For the text-containing cell, return its midpoint in (X, Y) coordinate format. 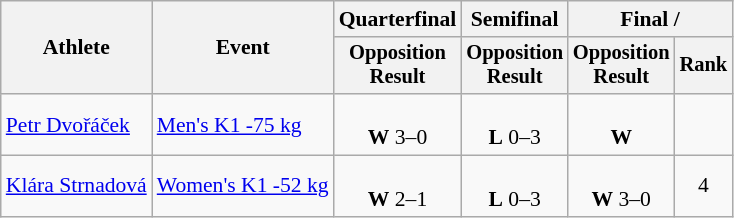
Men's K1 -75 kg (243, 124)
Rank (704, 66)
W (622, 124)
Final / (650, 19)
Petr Dvořáček (76, 124)
Semifinal (514, 19)
W 2–1 (398, 186)
Women's K1 -52 kg (243, 186)
Event (243, 48)
4 (704, 186)
Klára Strnadová (76, 186)
Quarterfinal (398, 19)
Athlete (76, 48)
